Locate the cell with the specified text and output its [x, y] center coordinate. 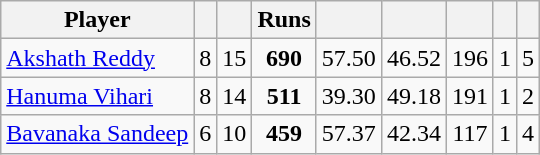
Bavanaka Sandeep [98, 134]
39.30 [348, 96]
117 [470, 134]
Akshath Reddy [98, 58]
10 [234, 134]
Hanuma Vihari [98, 96]
191 [470, 96]
2 [528, 96]
57.37 [348, 134]
42.34 [414, 134]
690 [284, 58]
57.50 [348, 58]
46.52 [414, 58]
459 [284, 134]
196 [470, 58]
15 [234, 58]
Runs [284, 20]
4 [528, 134]
14 [234, 96]
Player [98, 20]
5 [528, 58]
511 [284, 96]
49.18 [414, 96]
6 [206, 134]
